Pinpoint the cell where the given text exists, returning its (x, y) midpoint coordinate. 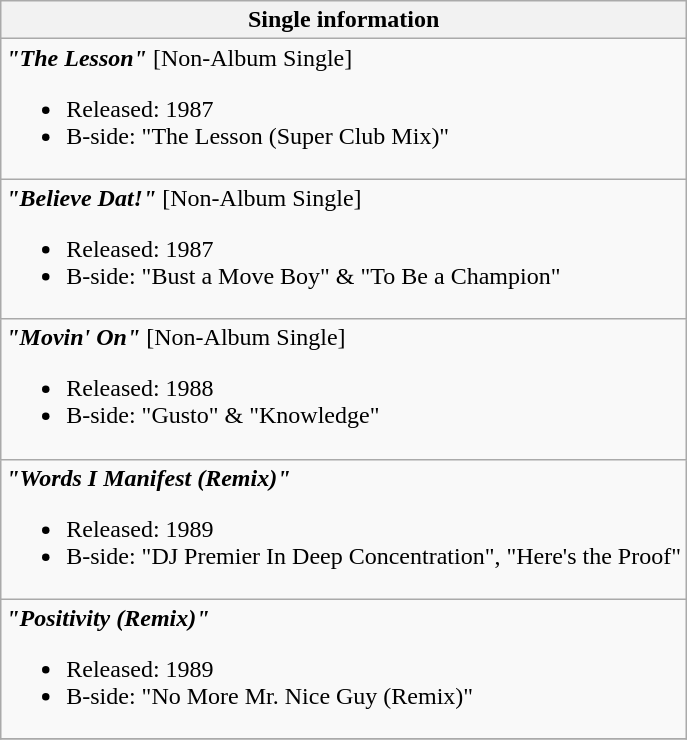
Single information (344, 20)
"Believe Dat!" [Non-Album Single]Released: 1987B-side: "Bust a Move Boy" & "To Be a Champion" (344, 249)
"The Lesson" [Non-Album Single]Released: 1987B-side: "The Lesson (Super Club Mix)" (344, 109)
"Positivity (Remix)"Released: 1989B-side: "No More Mr. Nice Guy (Remix)" (344, 669)
"Words I Manifest (Remix)"Released: 1989B-side: "DJ Premier In Deep Concentration", "Here's the Proof" (344, 529)
"Movin' On" [Non-Album Single]Released: 1988B-side: "Gusto" & "Knowledge" (344, 389)
